Provide the (x, y) coordinate of the cell's center where the given text is located.  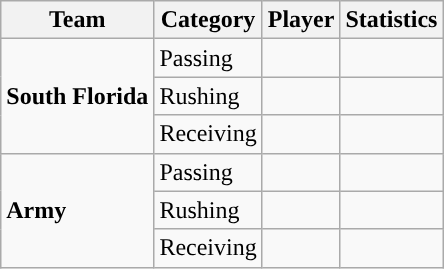
Player (301, 20)
Army (78, 210)
Team (78, 20)
Category (208, 20)
South Florida (78, 96)
Statistics (392, 20)
